Output the [x, y] coordinate of the center of the cell containing the given text.  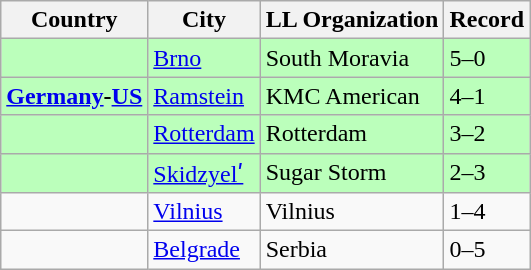
Germany-US [74, 96]
Brno [204, 58]
Serbia [352, 250]
LL Organization [352, 20]
4–1 [487, 96]
Ramstein [204, 96]
Belgrade [204, 250]
Country [74, 20]
5–0 [487, 58]
City [204, 20]
Sugar Storm [352, 173]
1–4 [487, 212]
KMC American [352, 96]
0–5 [487, 250]
3–2 [487, 134]
Record [487, 20]
South Moravia [352, 58]
Skidzyelʹ [204, 173]
2–3 [487, 173]
